Determine the [x, y] coordinate at the center of the cell enclosing the given text.  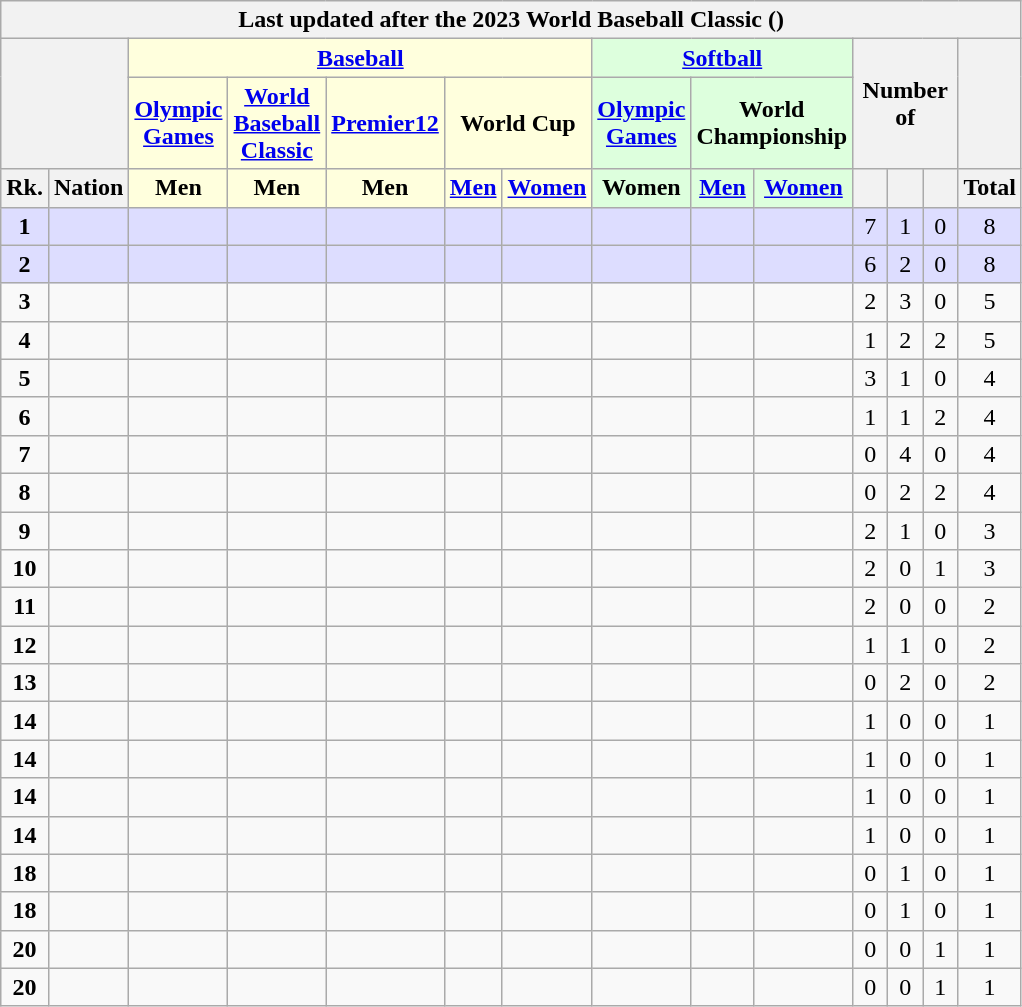
9 [25, 531]
World Baseball Classic [277, 123]
Number of [906, 104]
Total [990, 188]
Premier12 [386, 123]
Nation [88, 188]
13 [25, 683]
World Cup [518, 123]
Rk. [25, 188]
11 [25, 607]
10 [25, 569]
Baseball [360, 58]
12 [25, 645]
Softball [722, 58]
World Championship [772, 123]
Last updated after the 2023 World Baseball Classic () [512, 20]
